Return the (x, y) coordinate for the center point of the cell that contains the specified text.  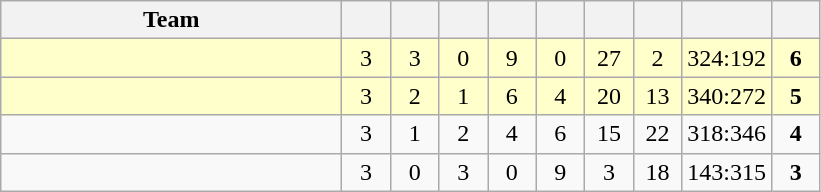
5 (796, 96)
20 (610, 96)
27 (610, 58)
Team (172, 20)
18 (658, 172)
22 (658, 134)
324:192 (727, 58)
13 (658, 96)
318:346 (727, 134)
15 (610, 134)
143:315 (727, 172)
340:272 (727, 96)
